For the text-containing cell, return its midpoint in [x, y] coordinate format. 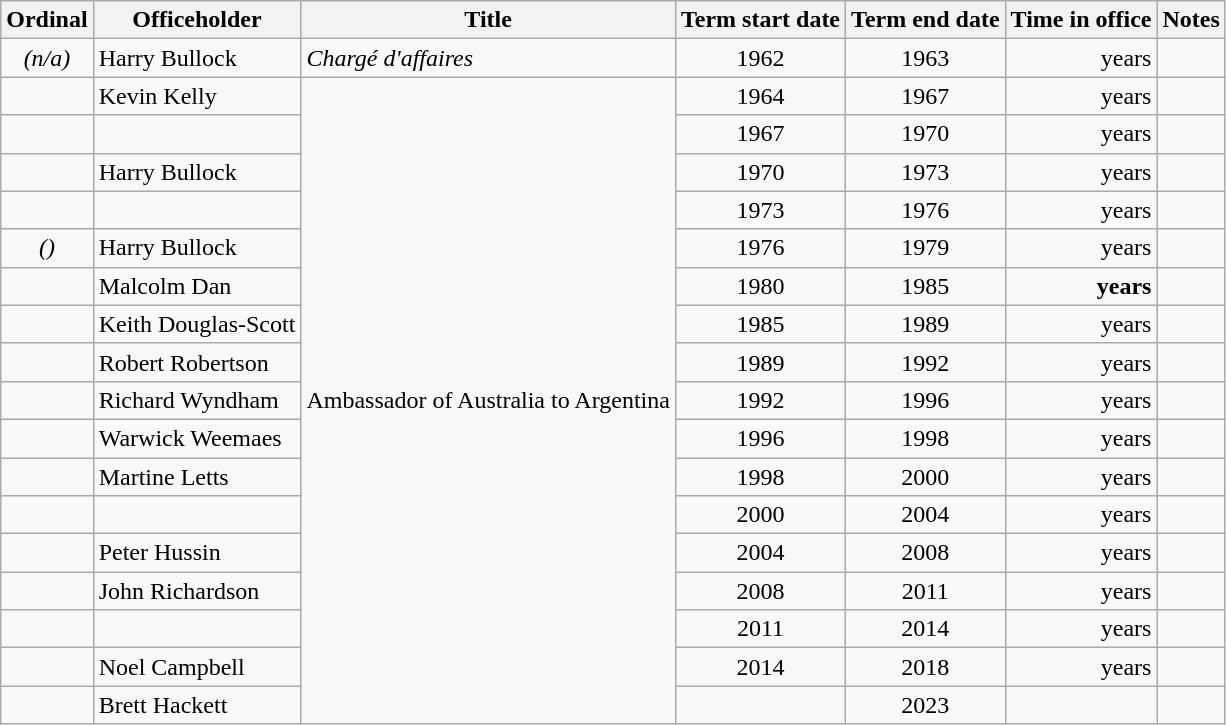
() [47, 248]
Malcolm Dan [197, 286]
Kevin Kelly [197, 96]
Time in office [1081, 20]
Title [488, 20]
John Richardson [197, 591]
Keith Douglas-Scott [197, 324]
2023 [926, 705]
Martine Letts [197, 477]
Chargé d'affaires [488, 58]
Term start date [760, 20]
Peter Hussin [197, 553]
Noel Campbell [197, 667]
1962 [760, 58]
Notes [1191, 20]
1980 [760, 286]
Officeholder [197, 20]
Robert Robertson [197, 362]
Ordinal [47, 20]
Brett Hackett [197, 705]
2018 [926, 667]
Ambassador of Australia to Argentina [488, 400]
1963 [926, 58]
Warwick Weemaes [197, 438]
1964 [760, 96]
1979 [926, 248]
Richard Wyndham [197, 400]
Term end date [926, 20]
(n/a) [47, 58]
